Return the [X, Y] coordinate for the center point of the cell that contains the specified text.  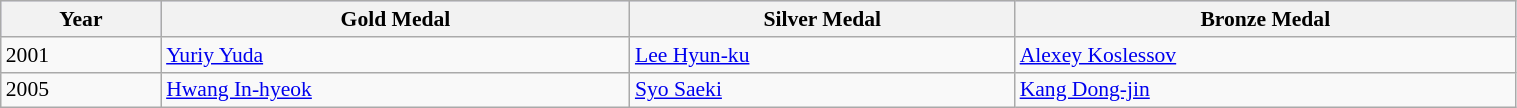
2001 [81, 55]
Kang Dong-jin [1266, 90]
Silver Medal [822, 19]
Year [81, 19]
Alexey Koslessov [1266, 55]
Yuriy Yuda [396, 55]
Hwang In-hyeok [396, 90]
Syo Saeki [822, 90]
2005 [81, 90]
Lee Hyun-ku [822, 55]
Bronze Medal [1266, 19]
Gold Medal [396, 19]
